Search for the cell housing the specified text and yield its (x, y) center coordinate. 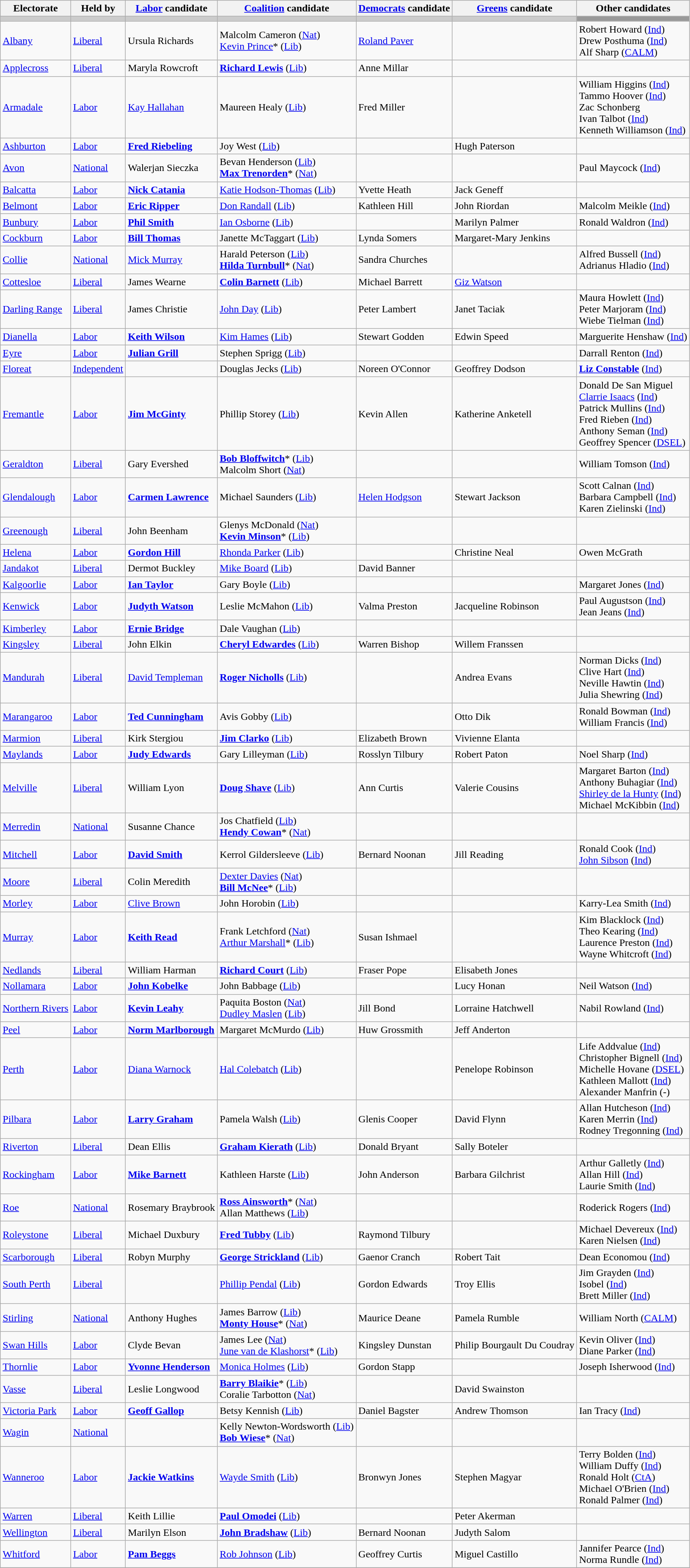
Penelope Robinson (514, 1069)
Kalgoorlie (36, 584)
Maureen Healy (Lib) (287, 107)
Kevin Leahy (172, 1008)
Wayde Smith (Lib) (287, 1477)
Kirk Stergiou (172, 739)
Paul Augustson (Ind) Jean Jeans (Ind) (633, 606)
Richard Court (Lib) (287, 970)
Stewart Jackson (514, 497)
Murray (36, 937)
Labor candidate (172, 8)
Kathleen Hill (404, 206)
Leslie McMahon (Lib) (287, 606)
Colin Meredith (172, 882)
Walerjan Sieczka (172, 168)
Phillip Storey (Lib) (287, 414)
David Swainston (514, 1389)
Margaret Barton (Ind) Anthony Buhagiar (Ind) Shirley de la Hunty (Ind) Michael McKibbin (Ind) (633, 788)
Ted Cunningham (172, 716)
Hugh Paterson (514, 146)
Bunbury (36, 222)
Janet Taciak (514, 309)
Colin Barnett (Lib) (287, 281)
Albany (36, 41)
Roe (36, 1208)
Greenough (36, 531)
Nabil Rowland (Ind) (633, 1008)
Jim McGinty (172, 414)
Maura Howlett (Ind) Peter Marjoram (Ind) Wiebe Tielman (Ind) (633, 309)
Ronald Cook (Ind) John Sibson (Ind) (633, 854)
Geoffrey Curtis (404, 1554)
Peel (36, 1030)
Maurice Deane (404, 1318)
James Wearne (172, 281)
Malcolm Cameron (Nat) Kevin Prince* (Lib) (287, 41)
Rockingham (36, 1174)
Gary Evershed (172, 464)
Vivienne Elanta (514, 739)
Maryla Rowcroft (172, 68)
Noel Sharp (Ind) (633, 755)
Fraser Pope (404, 970)
Cheryl Edwardes (Lib) (287, 644)
Susan Ishmael (404, 937)
Dexter Davies (Nat) Bill McNee* (Lib) (287, 882)
Phil Smith (172, 222)
Democrats candidate (404, 8)
Mike Board (Lib) (287, 568)
Darrall Renton (Ind) (633, 353)
Ernie Bridge (172, 628)
Life Addvalue (Ind) Christopher Bignell (Ind) Michelle Hovane (DSEL) Kathleen Mallott (Ind) Alexander Manfrin (-) (633, 1069)
Elizabeth Brown (404, 739)
Gordon Hill (172, 552)
Andrew Thomson (514, 1411)
Dianella (36, 337)
Collie (36, 260)
Independent (98, 369)
Marguerite Henshaw (Ind) (633, 337)
Willem Franssen (514, 644)
John Anderson (404, 1174)
Giz Watson (514, 281)
Arthur Galletly (Ind) Allan Hill (Ind) Laurie Smith (Ind) (633, 1174)
Lucy Honan (514, 986)
Keith Wilson (172, 337)
James Lee (Nat) June van de Klashorst* (Lib) (287, 1345)
Applecross (36, 68)
James Barrow (Lib) Monty House* (Nat) (287, 1318)
Jandakot (36, 568)
Phillip Pendal (Lib) (287, 1284)
Harald Peterson (Lib) Hilda Turnbull* (Nat) (287, 260)
Paul Maycock (Ind) (633, 168)
Geraldton (36, 464)
Fred Tubby (Lib) (287, 1235)
Douglas Jecks (Lib) (287, 369)
Bronwyn Jones (404, 1477)
Gordon Edwards (404, 1284)
David Flynn (514, 1119)
Kim Hames (Lib) (287, 337)
Valerie Cousins (514, 788)
South Perth (36, 1284)
Warren (36, 1516)
Marangaroo (36, 716)
William Higgins (Ind) Tammo Hoover (Ind) Zac Schonberg Ivan Talbot (Ind) Kenneth Williamson (Ind) (633, 107)
Ursula Richards (172, 41)
George Strickland (Lib) (287, 1257)
Glendalough (36, 497)
Rosemary Braybrook (172, 1208)
Warren Bishop (404, 644)
Armadale (36, 107)
Edwin Speed (514, 337)
Roleystone (36, 1235)
Malcolm Meikle (Ind) (633, 206)
Victoria Park (36, 1411)
Jill Bond (404, 1008)
Valma Preston (404, 606)
Whitford (36, 1554)
Judy Edwards (172, 755)
Kingsley (36, 644)
Rhonda Parker (Lib) (287, 552)
Bevan Henderson (Lib) Max Trenorden* (Nat) (287, 168)
Michael Duxbury (172, 1235)
Andrea Evans (514, 677)
Stephen Magyar (514, 1477)
Swan Hills (36, 1345)
Ian Taylor (172, 584)
Kerrol Gildersleeve (Lib) (287, 854)
Don Randall (Lib) (287, 206)
Joy West (Lib) (287, 146)
Ashburton (36, 146)
Darling Range (36, 309)
Kevin Oliver (Ind) Diane Parker (Ind) (633, 1345)
Avon (36, 168)
Robert Howard (Ind) Drew Posthuma (Ind) Alf Sharp (CALM) (633, 41)
Anthony Hughes (172, 1318)
Kay Hallahan (172, 107)
Kenwick (36, 606)
Margaret McMurdo (Lib) (287, 1030)
Mitchell (36, 854)
John Horobin (Lib) (287, 904)
Larry Graham (172, 1119)
Paul Omodei (Lib) (287, 1516)
Scott Calnan (Ind) Barbara Campbell (Ind) Karen Zielinski (Ind) (633, 497)
Eyre (36, 353)
Nedlands (36, 970)
Jeff Anderton (514, 1030)
Geoff Gallop (172, 1411)
Moore (36, 882)
Margaret-Mary Jenkins (514, 238)
Dale Vaughan (Lib) (287, 628)
Robert Tait (514, 1257)
Gordon Stapp (404, 1367)
Jannifer Pearce (Ind) Norma Rundle (Ind) (633, 1554)
Yvonne Henderson (172, 1367)
Fred Riebeling (172, 146)
Michael Devereux (Ind) Karen Nielsen (Ind) (633, 1235)
Morley (36, 904)
Ronald Waldron (Ind) (633, 222)
Christine Neal (514, 552)
Ronald Bowman (Ind) William Francis (Ind) (633, 716)
Wagin (36, 1432)
Dean Economou (Ind) (633, 1257)
Janette McTaggart (Lib) (287, 238)
Perth (36, 1069)
Pamela Walsh (Lib) (287, 1119)
Eric Ripper (172, 206)
Judyth Salom (514, 1532)
Owen McGrath (633, 552)
Julian Grill (172, 353)
John Elkin (172, 644)
William Tomson (Ind) (633, 464)
Allan Hutcheson (Ind) Karen Merrin (Ind) Rodney Tregonning (Ind) (633, 1119)
David Banner (404, 568)
Alfred Bussell (Ind) Adrianus Hladio (Ind) (633, 260)
Monica Holmes (Lib) (287, 1367)
Leslie Longwood (172, 1389)
Belmont (36, 206)
James Christie (172, 309)
Lynda Somers (404, 238)
Marmion (36, 739)
Fremantle (36, 414)
Fred Miller (404, 107)
Nollamara (36, 986)
Mandurah (36, 677)
Geoffrey Dodson (514, 369)
Helena (36, 552)
Terry Bolden (Ind) William Duffy (Ind) Ronald Holt (CtA) Michael O'Brien (Ind) Ronald Palmer (Ind) (633, 1477)
Susanne Chance (172, 827)
Avis Gobby (Lib) (287, 716)
Liz Constable (Ind) (633, 369)
Jack Geneff (514, 190)
Lorraine Hatchwell (514, 1008)
Clive Brown (172, 904)
Balcatta (36, 190)
William Lyon (172, 788)
Helen Hodgson (404, 497)
William Harman (172, 970)
Kevin Allen (404, 414)
Wellington (36, 1532)
Barry Blaikie* (Lib) Coralie Tarbotton (Nat) (287, 1389)
David Smith (172, 854)
Donald Bryant (404, 1146)
Marilyn Elson (172, 1532)
Barbara Gilchrist (514, 1174)
Greens candidate (514, 8)
Ross Ainsworth* (Nat) Allan Matthews (Lib) (287, 1208)
Troy Ellis (514, 1284)
Keith Read (172, 937)
Scarborough (36, 1257)
Thornlie (36, 1367)
Michael Saunders (Lib) (287, 497)
Pamela Rumble (514, 1318)
Judyth Watson (172, 606)
Daniel Bagster (404, 1411)
Sandra Churches (404, 260)
Mike Barnett (172, 1174)
Roland Paver (404, 41)
Jim Clarko (Lib) (287, 739)
Vasse (36, 1389)
Gaenor Cranch (404, 1257)
Katherine Anketell (514, 414)
Otto Dik (514, 716)
Peter Akerman (514, 1516)
Coalition candidate (287, 8)
Clyde Bevan (172, 1345)
Nick Catania (172, 190)
Gary Boyle (Lib) (287, 584)
Mick Murray (172, 260)
Frank Letchford (Nat) Arthur Marshall* (Lib) (287, 937)
Other candidates (633, 8)
Jill Reading (514, 854)
Northern Rivers (36, 1008)
Ian Osborne (Lib) (287, 222)
Richard Lewis (Lib) (287, 68)
Floreat (36, 369)
Michael Barrett (404, 281)
John Day (Lib) (287, 309)
John Riordan (514, 206)
Ann Curtis (404, 788)
Bob Bloffwitch* (Lib) Malcolm Short (Nat) (287, 464)
Robyn Murphy (172, 1257)
Pam Beggs (172, 1554)
Bill Thomas (172, 238)
Ian Tracy (Ind) (633, 1411)
Miguel Castillo (514, 1554)
Carmen Lawrence (172, 497)
Kingsley Dunstan (404, 1345)
Doug Shave (Lib) (287, 788)
John Babbage (Lib) (287, 986)
Anne Millar (404, 68)
Paquita Boston (Nat) Dudley Maslen (Lib) (287, 1008)
Roger Nicholls (Lib) (287, 677)
Betsy Kennish (Lib) (287, 1411)
Yvette Heath (404, 190)
Joseph Isherwood (Ind) (633, 1367)
Neil Watson (Ind) (633, 986)
Donald De San Miguel Clarrie Isaacs (Ind) Patrick Mullins (Ind) Fred Rieben (Ind) Anthony Seman (Ind) Geoffrey Spencer (DSEL) (633, 414)
Pilbara (36, 1119)
Glenys McDonald (Nat) Kevin Minson* (Lib) (287, 531)
Jacqueline Robinson (514, 606)
Karry-Lea Smith (Ind) (633, 904)
Diana Warnock (172, 1069)
Held by (98, 8)
Kimberley (36, 628)
Sally Boteler (514, 1146)
William North (CALM) (633, 1318)
John Kobelke (172, 986)
Gary Lilleyman (Lib) (287, 755)
Roderick Rogers (Ind) (633, 1208)
Dermot Buckley (172, 568)
Rob Johnson (Lib) (287, 1554)
Kathleen Harste (Lib) (287, 1174)
Katie Hodson-Thomas (Lib) (287, 190)
Melville (36, 788)
Norm Marlborough (172, 1030)
Kelly Newton-Wordsworth (Lib) Bob Wiese* (Nat) (287, 1432)
Merredin (36, 827)
Marilyn Palmer (514, 222)
Huw Grossmith (404, 1030)
Raymond Tilbury (404, 1235)
Jackie Watkins (172, 1477)
Elisabeth Jones (514, 970)
John Beenham (172, 531)
Stirling (36, 1318)
Rosslyn Tilbury (404, 755)
John Bradshaw (Lib) (287, 1532)
Noreen O'Connor (404, 369)
Cockburn (36, 238)
Stewart Godden (404, 337)
Stephen Sprigg (Lib) (287, 353)
Robert Paton (514, 755)
Norman Dicks (Ind) Clive Hart (Ind) Neville Hawtin (Ind) Julia Shewring (Ind) (633, 677)
Dean Ellis (172, 1146)
Kim Blacklock (Ind) Theo Kearing (Ind) Laurence Preston (Ind) Wayne Whitcroft (Ind) (633, 937)
Riverton (36, 1146)
Hal Colebatch (Lib) (287, 1069)
Jos Chatfield (Lib) Hendy Cowan* (Nat) (287, 827)
Jim Grayden (Ind) Isobel (Ind) Brett Miller (Ind) (633, 1284)
Graham Kierath (Lib) (287, 1146)
Wanneroo (36, 1477)
Peter Lambert (404, 309)
Cottesloe (36, 281)
Keith Lillie (172, 1516)
Margaret Jones (Ind) (633, 584)
Maylands (36, 755)
Glenis Cooper (404, 1119)
Electorate (36, 8)
David Templeman (172, 677)
Philip Bourgault Du Coudray (514, 1345)
